Identify which cell holds the provided text, then report its [X, Y] central coordinate. 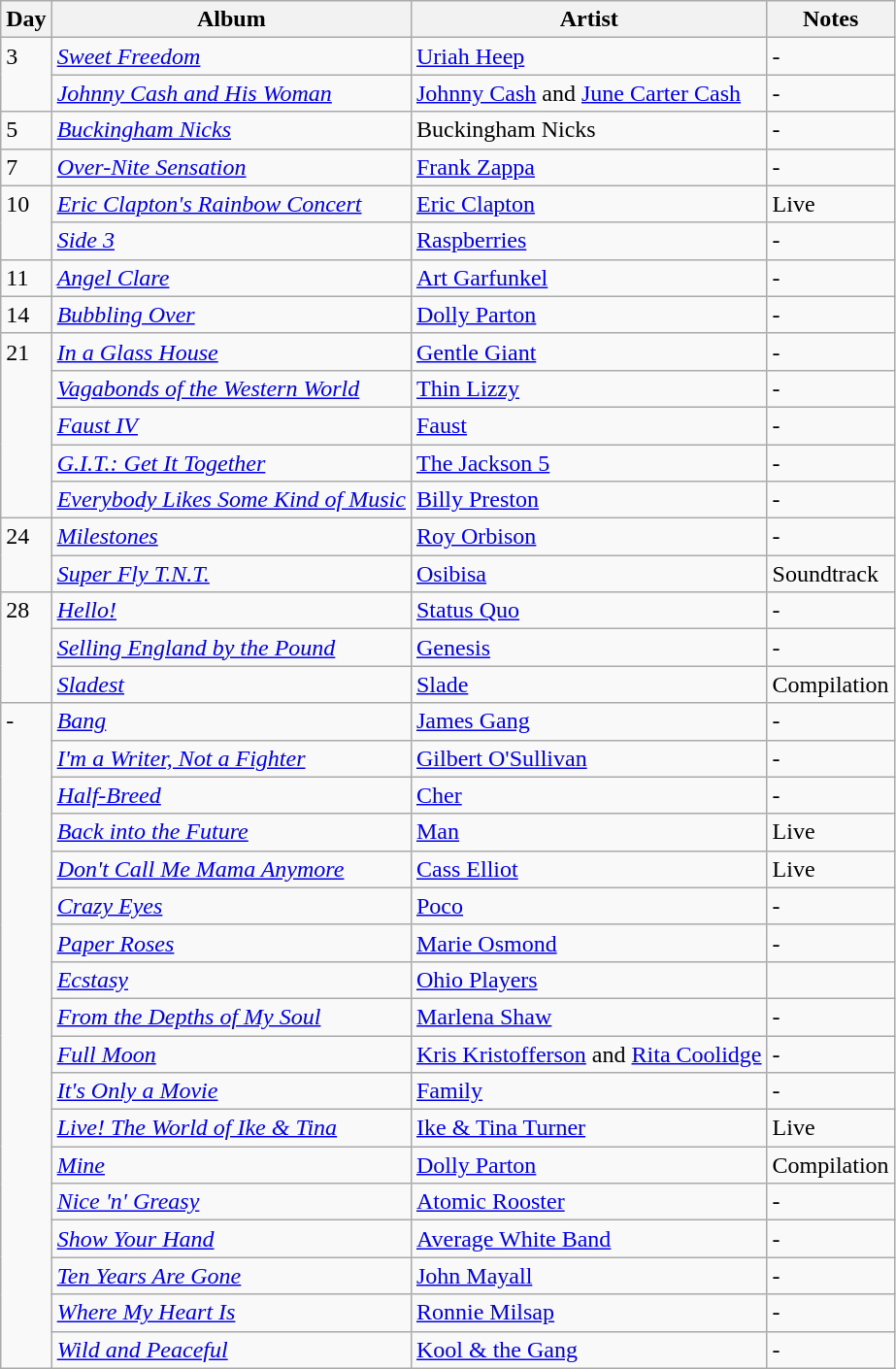
James Gang [588, 721]
Soundtrack [831, 574]
Live! The World of Ike & Tina [231, 1128]
Status Quo [588, 611]
Side 3 [231, 241]
Johnny Cash and His Woman [231, 93]
Show Your Hand [231, 1239]
Sladest [231, 684]
14 [26, 315]
11 [26, 278]
Faust IV [231, 425]
Kool & the Gang [588, 1350]
Slade [588, 684]
Don't Call Me Mama Anymore [231, 869]
It's Only a Movie [231, 1091]
Genesis [588, 648]
Poco [588, 906]
Super Fly T.N.T. [231, 574]
Vagabonds of the Western World [231, 388]
Ike & Tina Turner [588, 1128]
Bang [231, 721]
Selling England by the Pound [231, 648]
Thin Lizzy [588, 388]
Atomic Rooster [588, 1202]
Marie Osmond [588, 943]
Kris Kristofferson and Rita Coolidge [588, 1053]
Marlena Shaw [588, 1017]
21 [26, 425]
G.I.T.: Get It Together [231, 463]
Back into the Future [231, 832]
The Jackson 5 [588, 463]
Gentle Giant [588, 351]
Osibisa [588, 574]
Crazy Eyes [231, 906]
Ecstasy [231, 980]
Man [588, 832]
Ronnie Milsap [588, 1313]
Ten Years Are Gone [231, 1276]
Hello! [231, 611]
Day [26, 19]
Cher [588, 795]
I'm a Writer, Not a Fighter [231, 758]
Family [588, 1091]
Sweet Freedom [231, 56]
Album [231, 19]
Johnny Cash and June Carter Cash [588, 93]
Frank Zappa [588, 167]
Nice 'n' Greasy [231, 1202]
Over-Nite Sensation [231, 167]
Wild and Peaceful [231, 1350]
Notes [831, 19]
Where My Heart Is [231, 1313]
Eric Clapton [588, 204]
Bubbling Over [231, 315]
Gilbert O'Sullivan [588, 758]
Roy Orbison [588, 537]
Billy Preston [588, 500]
Uriah Heep [588, 56]
24 [26, 555]
Raspberries [588, 241]
Artist [588, 19]
From the Depths of My Soul [231, 1017]
Milestones [231, 537]
Mine [231, 1165]
Full Moon [231, 1053]
Everybody Likes Some Kind of Music [231, 500]
In a Glass House [231, 351]
Paper Roses [231, 943]
3 [26, 75]
Art Garfunkel [588, 278]
10 [26, 222]
7 [26, 167]
Angel Clare [231, 278]
28 [26, 648]
Cass Elliot [588, 869]
5 [26, 130]
Ohio Players [588, 980]
Faust [588, 425]
Average White Band [588, 1239]
John Mayall [588, 1276]
Eric Clapton's Rainbow Concert [231, 204]
Half-Breed [231, 795]
